Return (X, Y) of the center of cell containing provided text 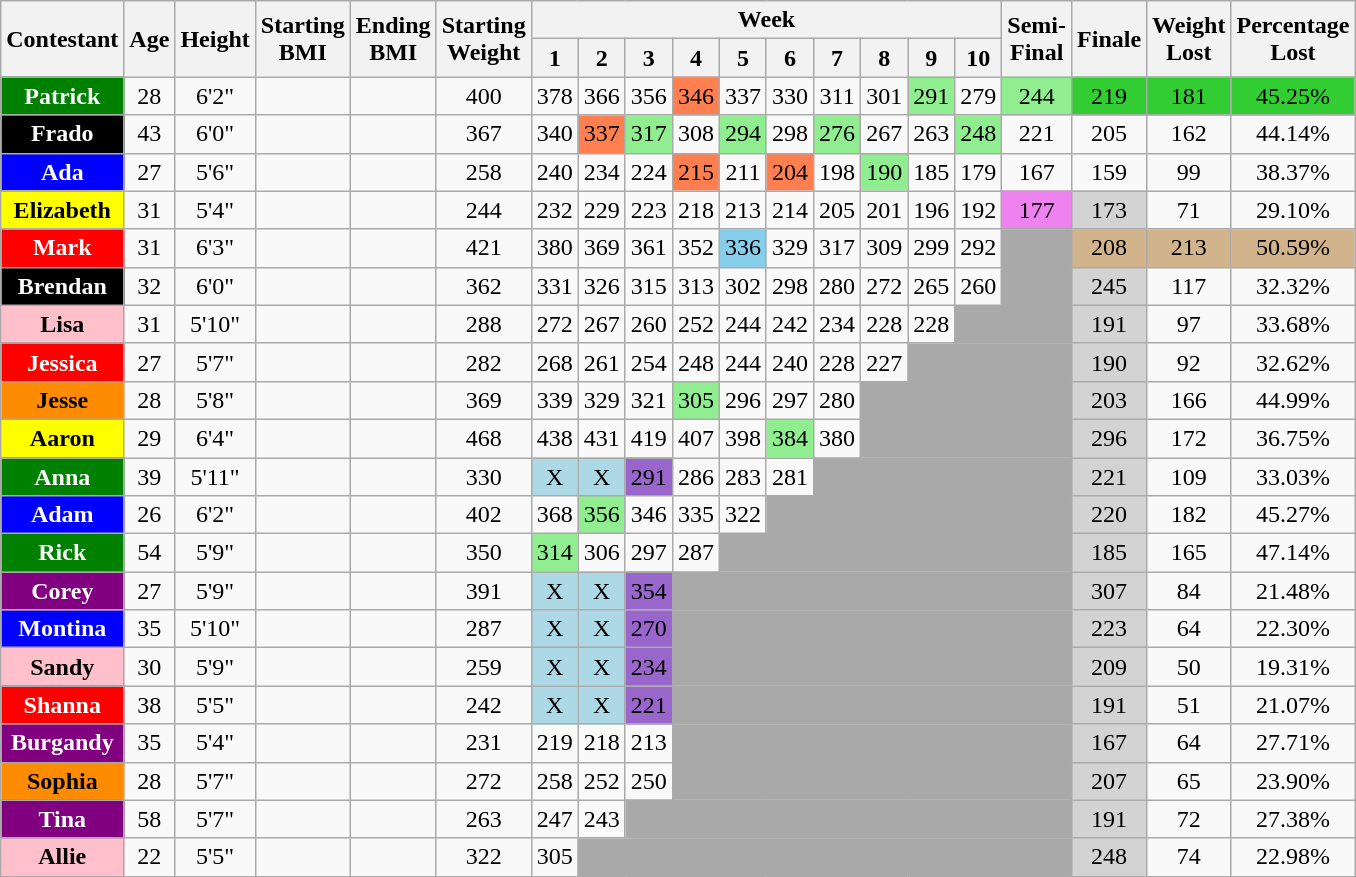
Contestant (62, 39)
72 (1189, 819)
6'3" (215, 248)
276 (838, 134)
227 (884, 362)
438 (554, 438)
301 (884, 96)
30 (150, 667)
22.98% (1293, 857)
Ada (62, 172)
Sophia (62, 781)
21.07% (1293, 705)
166 (1189, 400)
21.48% (1293, 591)
Height (215, 39)
EndingBMI (393, 39)
39 (150, 477)
419 (648, 438)
5'11" (215, 477)
179 (978, 172)
50 (1189, 667)
Mark (62, 248)
Finale (1110, 39)
431 (602, 438)
50.59% (1293, 248)
4 (696, 58)
3 (648, 58)
2 (602, 58)
Patrick (62, 96)
326 (602, 286)
173 (1110, 210)
361 (648, 248)
Brendan (62, 286)
92 (1189, 362)
201 (884, 210)
99 (1189, 172)
StartingBMI (302, 39)
162 (1189, 134)
38.37% (1293, 172)
211 (742, 172)
366 (602, 96)
74 (1189, 857)
270 (648, 629)
302 (742, 286)
5'8" (215, 400)
27.38% (1293, 819)
204 (790, 172)
22 (150, 857)
26 (150, 515)
Burgandy (62, 743)
33.03% (1293, 477)
58 (150, 819)
268 (554, 362)
36.75% (1293, 438)
27.71% (1293, 743)
198 (838, 172)
243 (602, 819)
354 (648, 591)
261 (602, 362)
109 (1189, 477)
PercentageLost (1293, 39)
19.31% (1293, 667)
335 (696, 515)
214 (790, 210)
299 (932, 248)
Corey (62, 591)
32.32% (1293, 286)
Adam (62, 515)
245 (1110, 286)
WeightLost (1189, 39)
Shanna (62, 705)
421 (484, 248)
229 (602, 210)
247 (554, 819)
177 (1037, 210)
391 (484, 591)
321 (648, 400)
Lisa (62, 324)
32 (150, 286)
208 (1110, 248)
Rick (62, 553)
232 (554, 210)
368 (554, 515)
23.90% (1293, 781)
220 (1110, 515)
Age (150, 39)
43 (150, 134)
314 (554, 553)
259 (484, 667)
51 (1189, 705)
254 (648, 362)
9 (932, 58)
192 (978, 210)
117 (1189, 286)
339 (554, 400)
29.10% (1293, 210)
308 (696, 134)
307 (1110, 591)
Montina (62, 629)
407 (696, 438)
281 (790, 477)
Week (766, 20)
215 (696, 172)
8 (884, 58)
182 (1189, 515)
294 (742, 134)
54 (150, 553)
350 (484, 553)
331 (554, 286)
45.25% (1293, 96)
Semi-Final (1037, 39)
315 (648, 286)
181 (1189, 96)
203 (1110, 400)
47.14% (1293, 553)
367 (484, 134)
468 (484, 438)
45.27% (1293, 515)
84 (1189, 591)
362 (484, 286)
Anna (62, 477)
Tina (62, 819)
250 (648, 781)
Allie (62, 857)
32.62% (1293, 362)
309 (884, 248)
71 (1189, 210)
209 (1110, 667)
StartingWeight (484, 39)
10 (978, 58)
Aaron (62, 438)
Jessica (62, 362)
196 (932, 210)
286 (696, 477)
311 (838, 96)
340 (554, 134)
33.68% (1293, 324)
Elizabeth (62, 210)
29 (150, 438)
352 (696, 248)
378 (554, 96)
279 (978, 96)
306 (602, 553)
313 (696, 286)
5 (742, 58)
224 (648, 172)
6'4" (215, 438)
22.30% (1293, 629)
265 (932, 286)
207 (1110, 781)
398 (742, 438)
44.14% (1293, 134)
402 (484, 515)
44.99% (1293, 400)
6 (790, 58)
Frado (62, 134)
283 (742, 477)
38 (150, 705)
5'6" (215, 172)
292 (978, 248)
282 (484, 362)
336 (742, 248)
384 (790, 438)
97 (1189, 324)
7 (838, 58)
400 (484, 96)
1 (554, 58)
Sandy (62, 667)
172 (1189, 438)
Jesse (62, 400)
288 (484, 324)
65 (1189, 781)
231 (484, 743)
159 (1110, 172)
165 (1189, 553)
